Pinpoint the cell where the given text exists, returning its (x, y) midpoint coordinate. 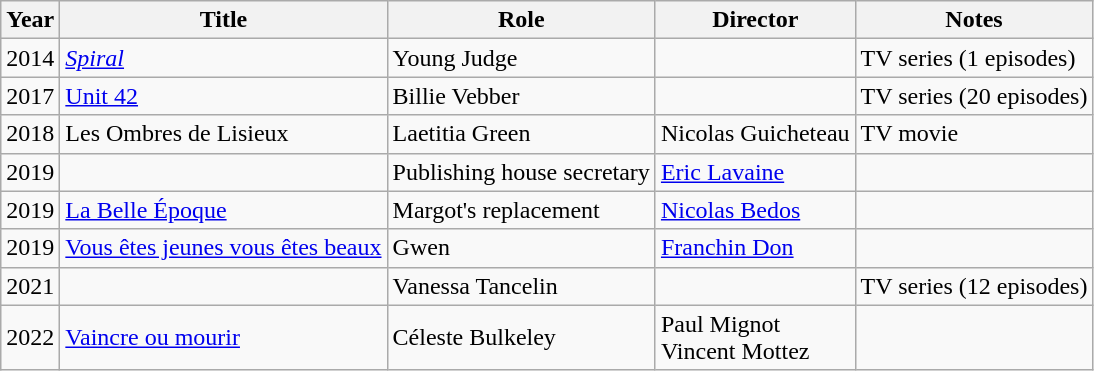
2017 (30, 96)
Spiral (224, 58)
2018 (30, 134)
Margot's replacement (521, 210)
Unit 42 (224, 96)
2022 (30, 338)
Franchin Don (755, 248)
2014 (30, 58)
TV series (1 episodes) (974, 58)
Gwen (521, 248)
Year (30, 20)
Nicolas Bedos (755, 210)
Paul MignotVincent Mottez (755, 338)
Title (224, 20)
Vaincre ou mourir (224, 338)
Publishing house secretary (521, 172)
Vous êtes jeunes vous êtes beaux (224, 248)
Young Judge (521, 58)
Les Ombres de Lisieux (224, 134)
Nicolas Guicheteau (755, 134)
Notes (974, 20)
La Belle Époque (224, 210)
Eric Lavaine (755, 172)
Billie Vebber (521, 96)
Céleste Bulkeley (521, 338)
TV movie (974, 134)
Vanessa Tancelin (521, 286)
Director (755, 20)
Laetitia Green (521, 134)
Role (521, 20)
2021 (30, 286)
TV series (20 episodes) (974, 96)
TV series (12 episodes) (974, 286)
